Return (x, y) of the center of cell containing provided text 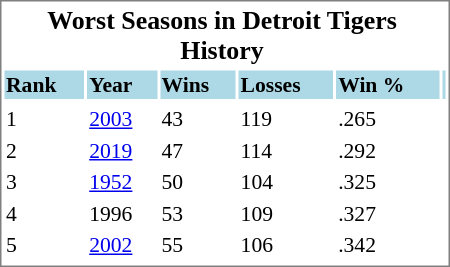
104 (286, 182)
47 (198, 150)
Win % (388, 84)
1 (44, 119)
55 (198, 245)
2019 (122, 150)
43 (198, 119)
2003 (122, 119)
.265 (388, 119)
50 (198, 182)
3 (44, 182)
.325 (388, 182)
Rank (44, 84)
1952 (122, 182)
Year (122, 84)
Worst Seasons in Detroit Tigers History (222, 36)
Wins (198, 84)
.342 (388, 245)
114 (286, 150)
2002 (122, 245)
.292 (388, 150)
4 (44, 214)
1996 (122, 214)
5 (44, 245)
Losses (286, 84)
.327 (388, 214)
119 (286, 119)
53 (198, 214)
106 (286, 245)
109 (286, 214)
2 (44, 150)
